Capture the cell that displays the provided text and extract its [X, Y] central coordinate. 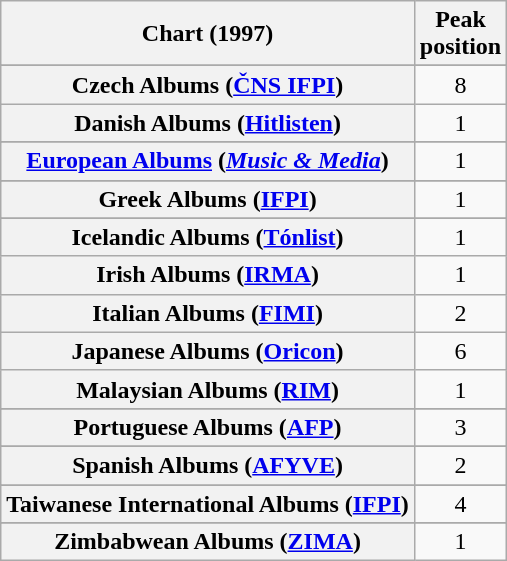
Czech Albums (ČNS IFPI) [208, 85]
Peakposition [460, 34]
European Albums (Music & Media) [208, 161]
6 [460, 351]
Danish Albums (Hitlisten) [208, 123]
Italian Albums (FIMI) [208, 313]
4 [460, 503]
Taiwanese International Albums (IFPI) [208, 503]
Zimbabwean Albums (ZIMA) [208, 542]
Chart (1997) [208, 34]
Irish Albums (IRMA) [208, 275]
Icelandic Albums (Tónlist) [208, 237]
Portuguese Albums (AFP) [208, 427]
8 [460, 85]
Malaysian Albums (RIM) [208, 389]
Greek Albums (IFPI) [208, 199]
Japanese Albums (Oricon) [208, 351]
3 [460, 427]
Spanish Albums (AFYVE) [208, 465]
